Find where the given text appears and provide that cell's center as [x, y] coordinate. 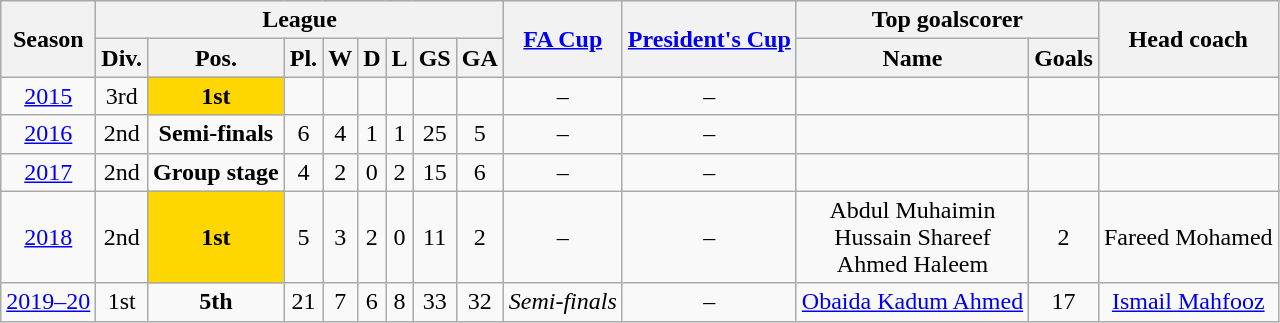
Abdul Muhaimin Hussain Shareef Ahmed Haleem [912, 237]
32 [480, 302]
Obaida Kadum Ahmed [912, 302]
2016 [48, 134]
3rd [122, 96]
Head coach [1188, 39]
Name [912, 58]
21 [303, 302]
D [372, 58]
L [400, 58]
8 [400, 302]
2019–20 [48, 302]
11 [434, 237]
15 [434, 172]
FA Cup [562, 39]
Ismail Mahfooz [1188, 302]
W [340, 58]
5th [216, 302]
33 [434, 302]
2018 [48, 237]
Fareed Mohamed [1188, 237]
Pos. [216, 58]
2017 [48, 172]
Group stage [216, 172]
3 [340, 237]
GA [480, 58]
7 [340, 302]
Div. [122, 58]
Top goalscorer [947, 20]
Season [48, 39]
17 [1064, 302]
Pl. [303, 58]
2015 [48, 96]
Goals [1064, 58]
GS [434, 58]
President's Cup [709, 39]
League [300, 20]
25 [434, 134]
